Find where the given text appears and provide that cell's center as [x, y] coordinate. 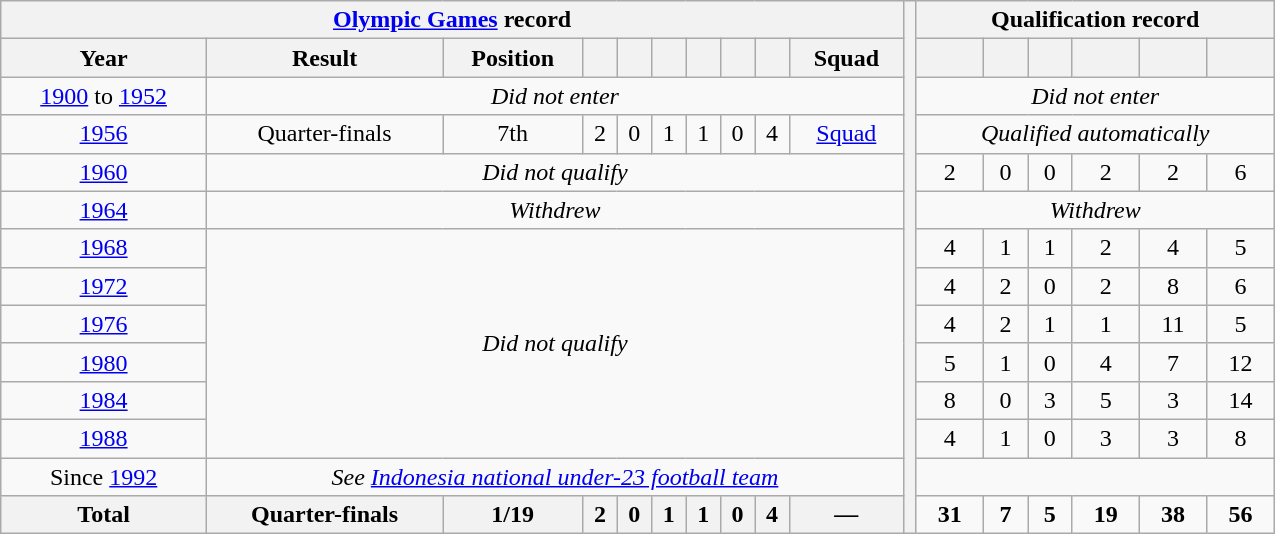
1972 [104, 286]
Total [104, 515]
1980 [104, 362]
Since 1992 [104, 477]
19 [1106, 515]
1964 [104, 210]
1976 [104, 324]
7th [513, 134]
1968 [104, 248]
1900 to 1952 [104, 96]
1960 [104, 172]
38 [1172, 515]
Position [513, 58]
Result [324, 58]
1988 [104, 438]
Olympic Games record [452, 20]
1/19 [513, 515]
Qualification record [1095, 20]
— [846, 515]
11 [1172, 324]
1984 [104, 400]
56 [1241, 515]
14 [1241, 400]
Qualified automatically [1095, 134]
1956 [104, 134]
Year [104, 58]
12 [1241, 362]
31 [950, 515]
See Indonesia national under-23 football team [554, 477]
